Determine the (X, Y) coordinate at the center of the cell enclosing the given text.  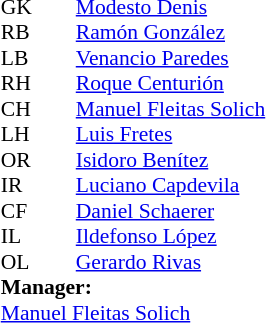
Gerardo Rivas (170, 262)
Ildefonso López (170, 237)
RB (20, 33)
Manager: (133, 287)
Daniel Schaerer (170, 211)
CH (20, 109)
Venancio Paredes (170, 58)
Manuel Fleitas Solich (170, 109)
OR (20, 160)
LH (20, 135)
Isidoro Benítez (170, 160)
Ramón González (170, 33)
Roque Centurión (170, 83)
Luciano Capdevila (170, 185)
Luis Fretes (170, 135)
IR (20, 185)
RH (20, 83)
LB (20, 58)
CF (20, 211)
IL (20, 237)
OL (20, 262)
